Determine the [x, y] coordinate at the center of the cell enclosing the given text.  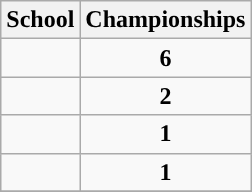
Championships [166, 20]
School [40, 20]
6 [166, 58]
2 [166, 96]
